Determine the (X, Y) coordinate at the center of the cell enclosing the given text.  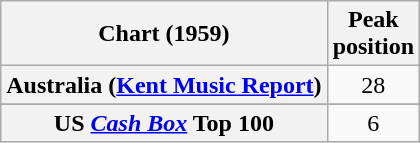
Australia (Kent Music Report) (164, 85)
US Cash Box Top 100 (164, 123)
28 (373, 85)
Peakposition (373, 34)
6 (373, 123)
Chart (1959) (164, 34)
